From the cell containing the given text, extract its center point as (x, y) coordinate. 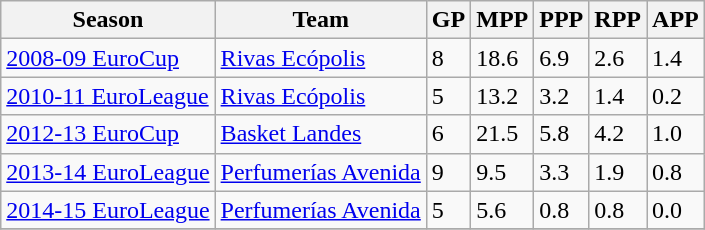
5.6 (502, 210)
0.2 (676, 96)
2.6 (618, 58)
PPP (562, 20)
18.6 (502, 58)
6.9 (562, 58)
Basket Landes (320, 134)
13.2 (502, 96)
Team (320, 20)
RPP (618, 20)
2012-13 EuroCup (108, 134)
1.9 (618, 172)
3.3 (562, 172)
MPP (502, 20)
2014-15 EuroLeague (108, 210)
APP (676, 20)
2008-09 EuroCup (108, 58)
9 (448, 172)
2013-14 EuroLeague (108, 172)
Season (108, 20)
5.8 (562, 134)
6 (448, 134)
0.0 (676, 210)
9.5 (502, 172)
1.0 (676, 134)
4.2 (618, 134)
8 (448, 58)
2010-11 EuroLeague (108, 96)
21.5 (502, 134)
3.2 (562, 96)
GP (448, 20)
